Pinpoint the cell where the given text exists, returning its [X, Y] midpoint coordinate. 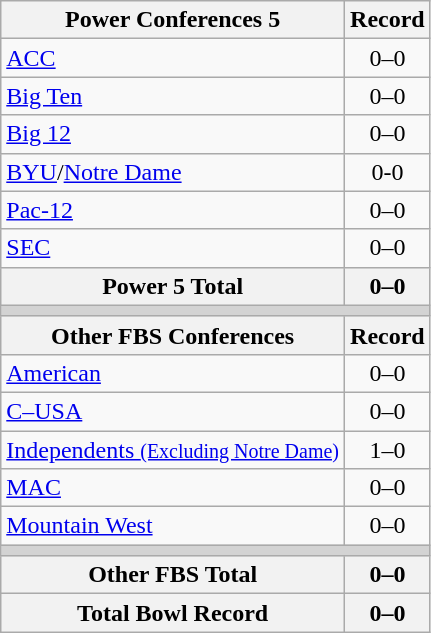
BYU/Notre Dame [173, 172]
Big Ten [173, 96]
Other FBS Conferences [173, 335]
Power 5 Total [173, 286]
0-0 [388, 172]
Mountain West [173, 526]
1–0 [388, 449]
ACC [173, 58]
C–USA [173, 411]
American [173, 373]
SEC [173, 248]
Pac-12 [173, 210]
Independents (Excluding Notre Dame) [173, 449]
Total Bowl Record [173, 613]
Other FBS Total [173, 575]
MAC [173, 488]
Big 12 [173, 134]
Power Conferences 5 [173, 20]
